Locate the cell with the specified text and output its (x, y) center coordinate. 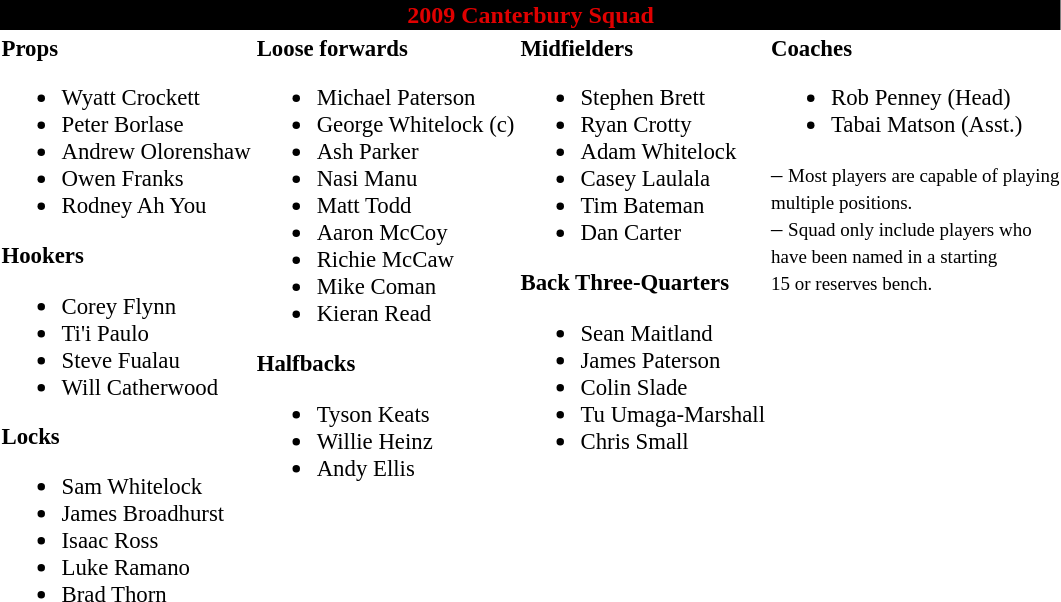
2009 Canterbury Squad (530, 15)
